Pinpoint the cell where the given text exists, returning its (x, y) midpoint coordinate. 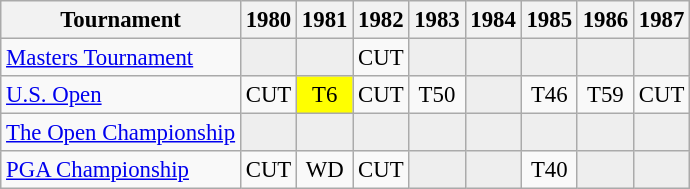
1983 (437, 20)
1981 (325, 20)
Masters Tournament (121, 58)
Tournament (121, 20)
The Open Championship (121, 133)
U.S. Open (121, 95)
1985 (549, 20)
WD (325, 170)
1987 (661, 20)
T46 (549, 95)
PGA Championship (121, 170)
T40 (549, 170)
T50 (437, 95)
1980 (268, 20)
T59 (605, 95)
1984 (493, 20)
T6 (325, 95)
1982 (381, 20)
1986 (605, 20)
